Locate the cell with the specified text and output its [X, Y] center coordinate. 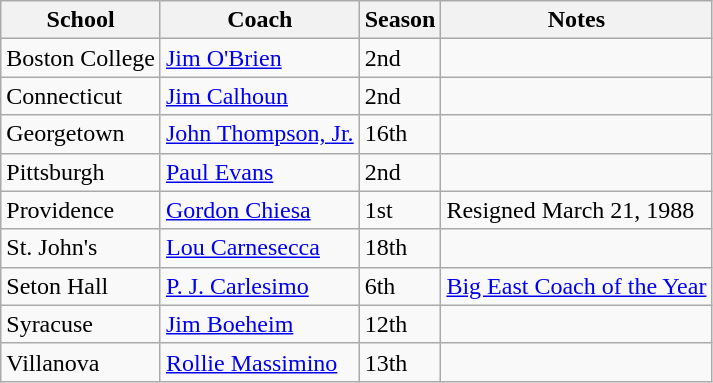
Gordon Chiesa [260, 210]
1st [400, 210]
Villanova [81, 362]
St. John's [81, 248]
18th [400, 248]
Seton Hall [81, 286]
12th [400, 324]
School [81, 20]
Boston College [81, 58]
Resigned March 21, 1988 [576, 210]
Rollie Massimino [260, 362]
P. J. Carlesimo [260, 286]
Lou Carnesecca [260, 248]
Providence [81, 210]
Big East Coach of the Year [576, 286]
Jim O'Brien [260, 58]
Notes [576, 20]
16th [400, 134]
Season [400, 20]
Pittsburgh [81, 172]
Connecticut [81, 96]
Jim Boeheim [260, 324]
13th [400, 362]
John Thompson, Jr. [260, 134]
Paul Evans [260, 172]
Jim Calhoun [260, 96]
Georgetown [81, 134]
Coach [260, 20]
Syracuse [81, 324]
6th [400, 286]
